Extract the (x, y) coordinate from the center of the cell holding the provided text.  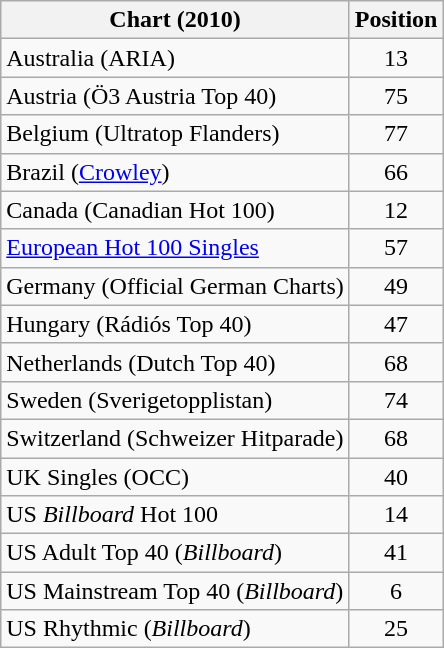
77 (396, 134)
Switzerland (Schweizer Hitparade) (175, 438)
74 (396, 400)
US Rhythmic (Billboard) (175, 629)
13 (396, 58)
14 (396, 515)
Hungary (Rádiós Top 40) (175, 324)
57 (396, 248)
47 (396, 324)
European Hot 100 Singles (175, 248)
49 (396, 286)
Canada (Canadian Hot 100) (175, 210)
Position (396, 20)
41 (396, 553)
US Adult Top 40 (Billboard) (175, 553)
75 (396, 96)
Germany (Official German Charts) (175, 286)
Belgium (Ultratop Flanders) (175, 134)
Brazil (Crowley) (175, 172)
Sweden (Sverigetopplistan) (175, 400)
66 (396, 172)
US Billboard Hot 100 (175, 515)
Chart (2010) (175, 20)
UK Singles (OCC) (175, 477)
Netherlands (Dutch Top 40) (175, 362)
25 (396, 629)
40 (396, 477)
Australia (ARIA) (175, 58)
Austria (Ö3 Austria Top 40) (175, 96)
12 (396, 210)
US Mainstream Top 40 (Billboard) (175, 591)
6 (396, 591)
